Determine the (x, y) coordinate at the center of the cell enclosing the given text.  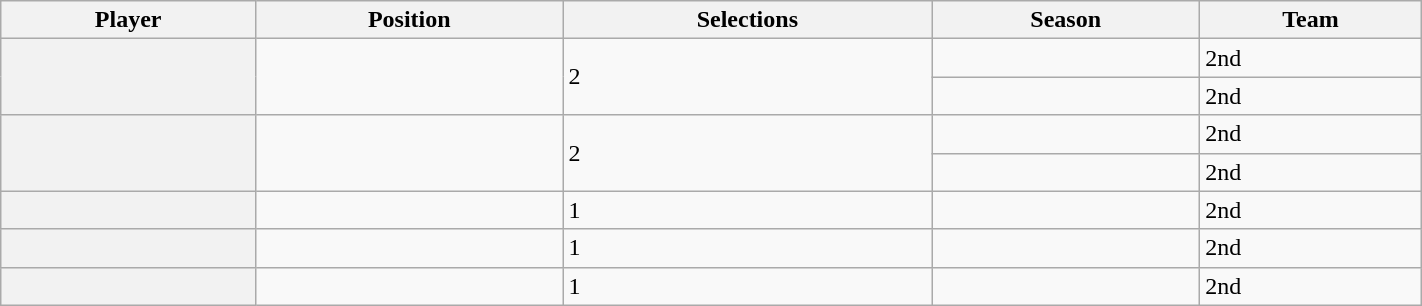
Team (1311, 20)
Season (1066, 20)
Selections (748, 20)
Position (410, 20)
Player (128, 20)
